Scan for the cell matching the given text and deliver its [x, y] coordinate at center. 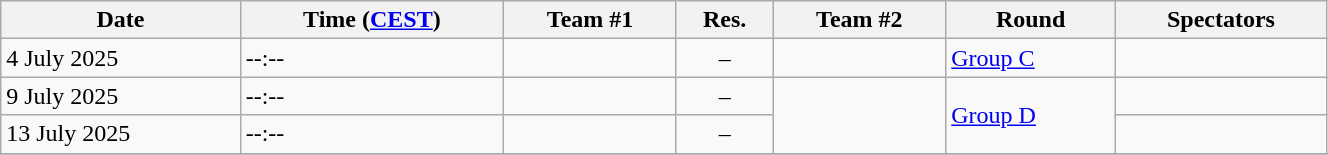
Date [120, 20]
4 July 2025 [120, 58]
Round [1031, 20]
Res. [724, 20]
Team #1 [590, 20]
9 July 2025 [120, 96]
Team #2 [860, 20]
Group D [1031, 115]
Group C [1031, 58]
Spectators [1220, 20]
13 July 2025 [120, 134]
Time (CEST) [372, 20]
